Search for the cell housing the specified text and yield its (X, Y) center coordinate. 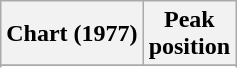
Chart (1977) (72, 34)
Peakposition (189, 34)
